Extract the (X, Y) coordinate from the center of the cell holding the provided text.  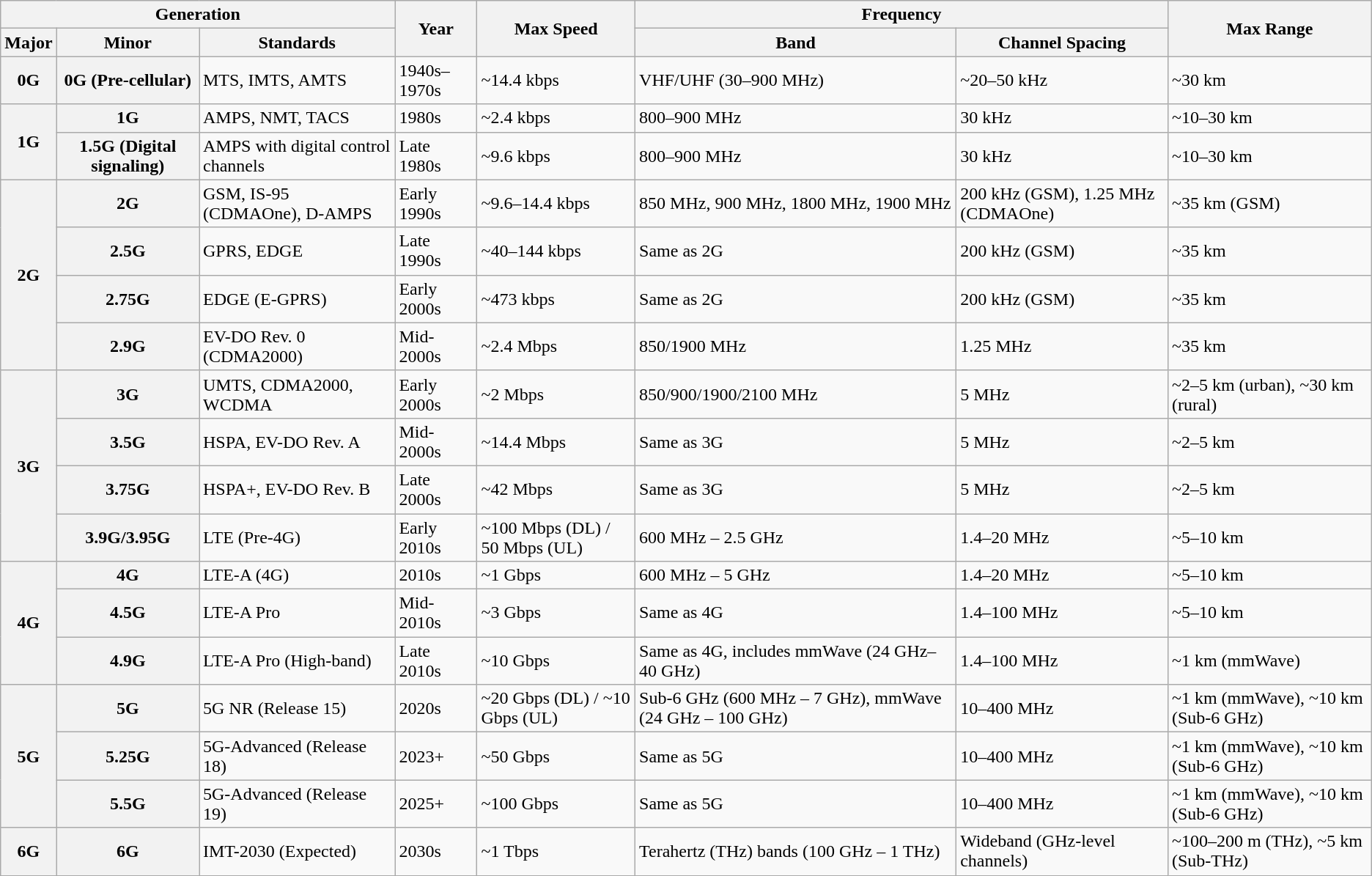
2025+ (436, 803)
GSM, IS-95 (CDMAOne), D-AMPS (298, 204)
3.75G (128, 490)
2020s (436, 708)
Same as 4G, includes mmWave (24 GHz–40 GHz) (796, 661)
~1 Gbps (556, 575)
~2.4 Mbps (556, 346)
850/1900 MHz (796, 346)
MTS, IMTS, AMTS (298, 81)
1.25 MHz (1063, 346)
4.5G (128, 613)
~9.6–14.4 kbps (556, 204)
LTE (Pre-4G) (298, 537)
~35 km (GSM) (1269, 204)
~100–200 m (THz), ~5 km (Sub-THz) (1269, 852)
EDGE (E-GPRS) (298, 299)
~2–5 km (urban), ~30 km (rural) (1269, 394)
5G-Advanced (Release 19) (298, 803)
2.9G (128, 346)
UMTS, CDMA2000, WCDMA (298, 394)
Late 1980s (436, 155)
~30 km (1269, 81)
2030s (436, 852)
~20 Gbps (DL) / ~10 Gbps (UL) (556, 708)
~1 Tbps (556, 852)
5G NR (Release 15) (298, 708)
3.9G/3.95G (128, 537)
Band (796, 43)
LTE-A Pro (298, 613)
IMT-2030 (Expected) (298, 852)
5.5G (128, 803)
5G-Advanced (Release 18) (298, 757)
~50 Gbps (556, 757)
~1 km (mmWave) (1269, 661)
600 MHz – 2.5 GHz (796, 537)
Year (436, 29)
GPRS, EDGE (298, 251)
Major (29, 43)
~14.4 kbps (556, 81)
AMPS with digital control channels (298, 155)
2.75G (128, 299)
2010s (436, 575)
1980s (436, 118)
~20–50 kHz (1063, 81)
HSPA, EV-DO Rev. A (298, 441)
~2 Mbps (556, 394)
Late 2000s (436, 490)
~42 Mbps (556, 490)
0G (Pre-cellular) (128, 81)
LTE-A Pro (High-band) (298, 661)
Sub-6 GHz (600 MHz – 7 GHz), mmWave (24 GHz – 100 GHz) (796, 708)
VHF/UHF (30–900 MHz) (796, 81)
Frequency (901, 15)
~14.4 Mbps (556, 441)
Mid-2010s (436, 613)
~9.6 kbps (556, 155)
1.5G (Digital signaling) (128, 155)
Terahertz (THz) bands (100 GHz – 1 THz) (796, 852)
Early 2010s (436, 537)
LTE-A (4G) (298, 575)
~100 Gbps (556, 803)
~473 kbps (556, 299)
~40–144 kbps (556, 251)
2023+ (436, 757)
Early 1990s (436, 204)
600 MHz – 5 GHz (796, 575)
850/900/1900/2100 MHz (796, 394)
Same as 4G (796, 613)
Late 2010s (436, 661)
2.5G (128, 251)
Max Speed (556, 29)
AMPS, NMT, TACS (298, 118)
0G (29, 81)
~2.4 kbps (556, 118)
1940s–1970s (436, 81)
Generation (198, 15)
~10 Gbps (556, 661)
5.25G (128, 757)
Minor (128, 43)
3.5G (128, 441)
Standards (298, 43)
Late 1990s (436, 251)
Channel Spacing (1063, 43)
850 MHz, 900 MHz, 1800 MHz, 1900 MHz (796, 204)
HSPA+, EV-DO Rev. B (298, 490)
EV-DO Rev. 0 (CDMA2000) (298, 346)
200 kHz (GSM), 1.25 MHz (CDMAOne) (1063, 204)
4.9G (128, 661)
Wideband (GHz-level channels) (1063, 852)
Max Range (1269, 29)
~100 Mbps (DL) / 50 Mbps (UL) (556, 537)
~3 Gbps (556, 613)
